Return the (X, Y) coordinate for the center point of the cell that contains the specified text.  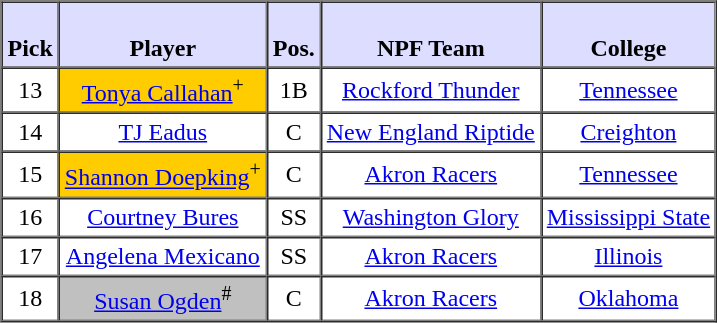
Oklahoma (628, 298)
Pos. (294, 35)
17 (30, 256)
Courtney Bures (163, 216)
16 (30, 216)
Tonya Callahan+ (163, 90)
New England Riptide (431, 132)
Pick (30, 35)
NPF Team (431, 35)
14 (30, 132)
Angelena Mexicano (163, 256)
Rockford Thunder (431, 90)
College (628, 35)
TJ Eadus (163, 132)
Illinois (628, 256)
Creighton (628, 132)
15 (30, 174)
Washington Glory (431, 216)
Susan Ogden# (163, 298)
Shannon Doepking+ (163, 174)
Player (163, 35)
18 (30, 298)
Mississippi State (628, 216)
13 (30, 90)
1B (294, 90)
